Detect which cell encompasses the target text, then output its (X, Y) center coordinate. 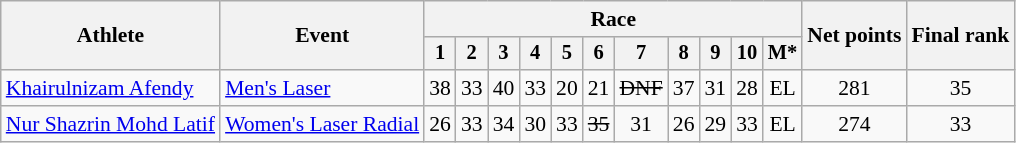
6 (599, 54)
281 (854, 88)
30 (535, 124)
Men's Laser (322, 88)
10 (747, 54)
8 (684, 54)
Net points (854, 36)
Nur Shazrin Mohd Latif (110, 124)
29 (715, 124)
38 (440, 88)
7 (640, 54)
28 (747, 88)
M* (782, 54)
DNF (640, 88)
1 (440, 54)
Event (322, 36)
Athlete (110, 36)
2 (472, 54)
37 (684, 88)
5 (567, 54)
4 (535, 54)
Race (613, 19)
Khairulnizam Afendy (110, 88)
Final rank (961, 36)
274 (854, 124)
9 (715, 54)
20 (567, 88)
34 (504, 124)
Women's Laser Radial (322, 124)
40 (504, 88)
21 (599, 88)
3 (504, 54)
